Extract the [x, y] coordinate from the center of the cell holding the provided text.  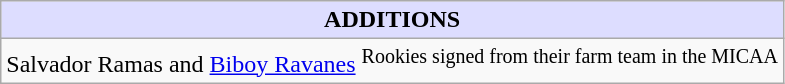
Salvador Ramas and Biboy Ravanes Rookies signed from their farm team in the MICAA [392, 62]
ADDITIONS [392, 20]
